Pinpoint the cell where the given text exists, returning its [x, y] midpoint coordinate. 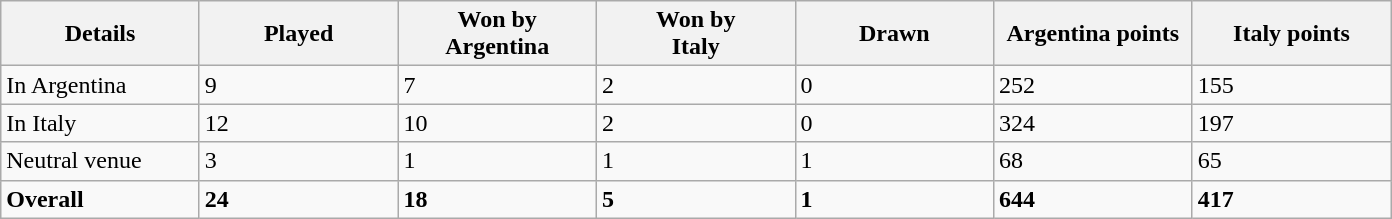
Italy points [1292, 34]
68 [1094, 161]
10 [498, 123]
5 [696, 199]
65 [1292, 161]
18 [498, 199]
Argentina points [1094, 34]
252 [1094, 85]
12 [298, 123]
417 [1292, 199]
155 [1292, 85]
7 [498, 85]
In Argentina [100, 85]
Details [100, 34]
3 [298, 161]
In Italy [100, 123]
9 [298, 85]
324 [1094, 123]
Overall [100, 199]
Neutral venue [100, 161]
644 [1094, 199]
Won byArgentina [498, 34]
Played [298, 34]
24 [298, 199]
Drawn [894, 34]
197 [1292, 123]
Won byItaly [696, 34]
